Scan for the cell matching the given text and deliver its (X, Y) coordinate at center. 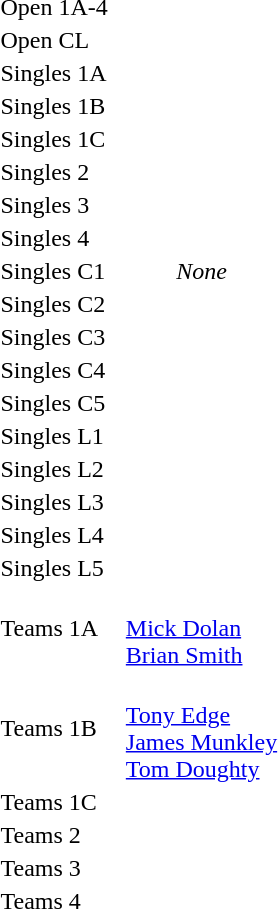
Tony Edge James Munkley Tom Doughty (201, 728)
Mick Dolan Brian Smith (201, 628)
None (201, 271)
